Detect which cell encompasses the target text, then output its (x, y) center coordinate. 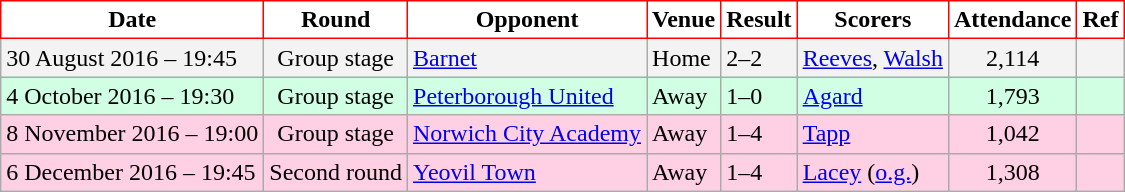
2–2 (759, 58)
Round (336, 20)
Ref (1100, 20)
1,793 (1012, 96)
Scorers (872, 20)
Agard (872, 96)
Peterborough United (528, 96)
Lacey (o.g.) (872, 172)
4 October 2016 – 19:30 (132, 96)
Yeovil Town (528, 172)
Opponent (528, 20)
Venue (684, 20)
Reeves, Walsh (872, 58)
Date (132, 20)
8 November 2016 – 19:00 (132, 134)
Tapp (872, 134)
Barnet (528, 58)
Attendance (1012, 20)
1,308 (1012, 172)
Result (759, 20)
30 August 2016 – 19:45 (132, 58)
1–0 (759, 96)
Norwich City Academy (528, 134)
1,042 (1012, 134)
2,114 (1012, 58)
Second round (336, 172)
6 December 2016 – 19:45 (132, 172)
Home (684, 58)
